Provide the [x, y] coordinate of the cell's center where the given text is located.  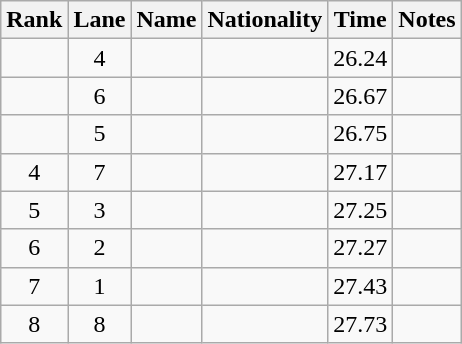
3 [100, 210]
27.73 [360, 324]
27.25 [360, 210]
Lane [100, 20]
Time [360, 20]
1 [100, 286]
Nationality [265, 20]
2 [100, 248]
27.17 [360, 172]
26.67 [360, 96]
26.75 [360, 134]
Rank [34, 20]
Notes [427, 20]
27.43 [360, 286]
27.27 [360, 248]
26.24 [360, 58]
Name [166, 20]
